Identify which cell holds the provided text, then report its [X, Y] central coordinate. 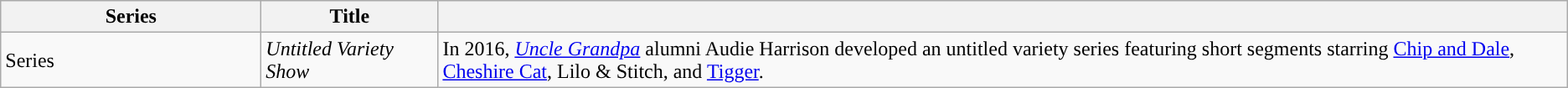
Title [350, 17]
Untitled Variety Show [350, 60]
